Return the (X, Y) coordinate for the center point of the cell that contains the specified text.  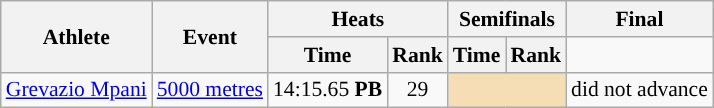
Semifinals (507, 19)
Event (210, 36)
Grevazio Mpani (76, 90)
29 (418, 90)
Athlete (76, 36)
did not advance (640, 90)
Heats (358, 19)
Final (640, 19)
5000 metres (210, 90)
14:15.65 PB (328, 90)
